Return the (x, y) coordinate for the center point of the cell that contains the specified text.  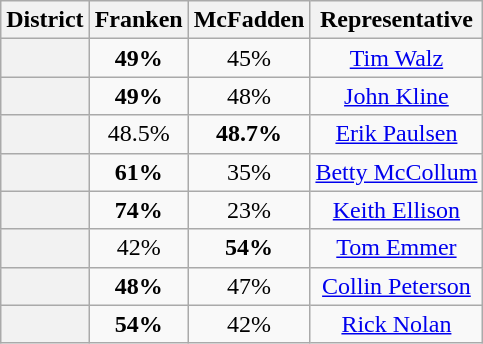
District (45, 20)
45% (249, 58)
48.5% (138, 134)
Rick Nolan (396, 324)
Tim Walz (396, 58)
48.7% (249, 134)
Erik Paulsen (396, 134)
61% (138, 172)
Franken (138, 20)
23% (249, 210)
John Kline (396, 96)
McFadden (249, 20)
Betty McCollum (396, 172)
Tom Emmer (396, 248)
74% (138, 210)
Keith Ellison (396, 210)
47% (249, 286)
35% (249, 172)
Collin Peterson (396, 286)
Representative (396, 20)
